Identify which cell holds the provided text, then report its [x, y] central coordinate. 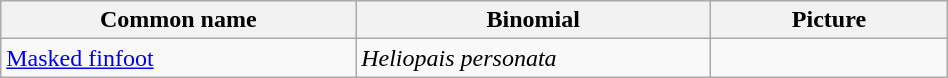
Masked finfoot [178, 58]
Binomial [534, 20]
Heliopais personata [534, 58]
Common name [178, 20]
Picture [830, 20]
